Pinpoint the cell where the given text exists, returning its (X, Y) midpoint coordinate. 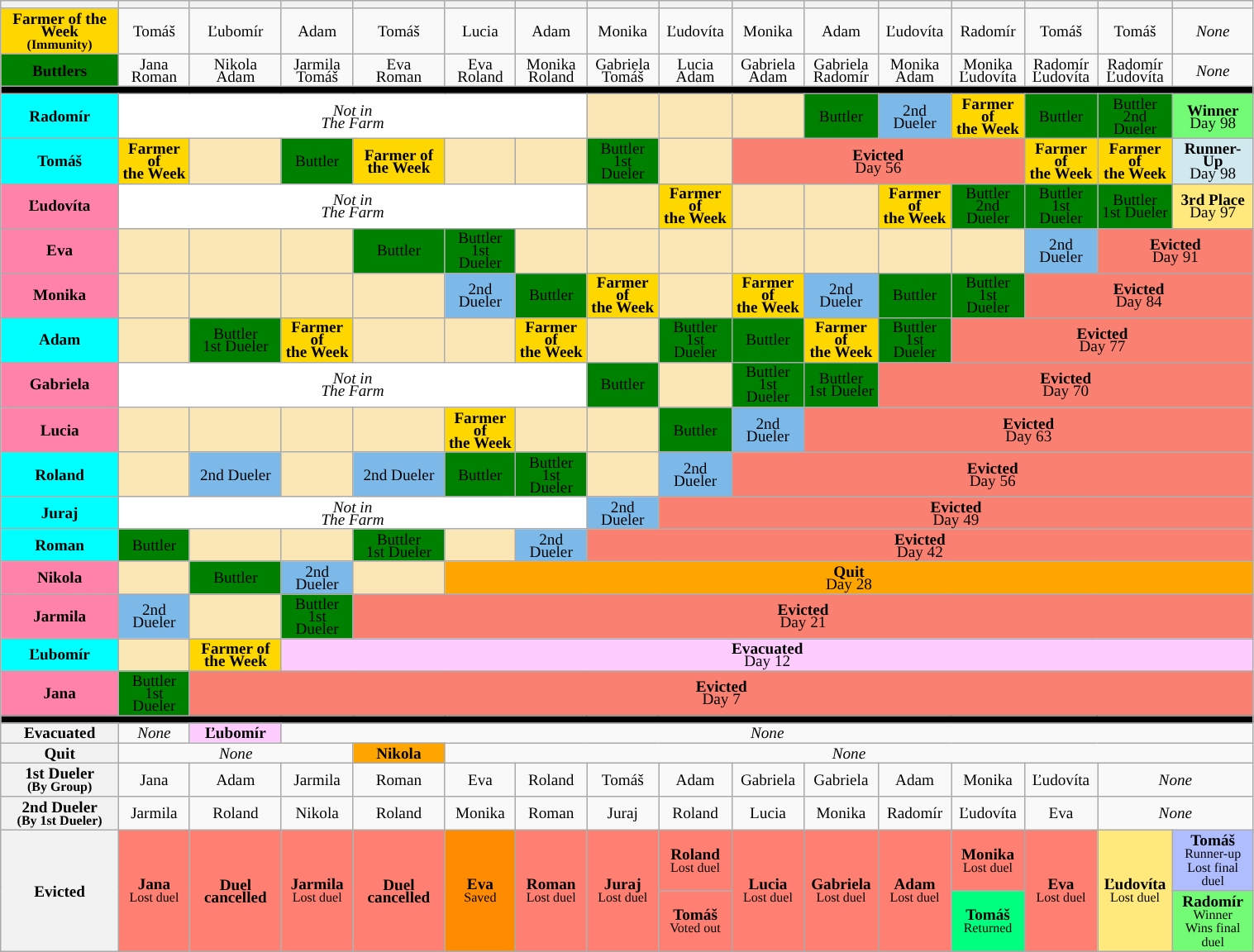
RadomírWinnerWins final duel (1213, 921)
Evicted Day 63 (1028, 430)
Evacuated (60, 733)
EvaLost duel (1061, 891)
Evacuated Day 12 (767, 654)
Runner-Up Day 98 (1213, 161)
Quit (60, 753)
Quit Day 28 (849, 577)
GabrielaTomáš (623, 69)
EvaRoland (480, 69)
TomášVoted out (695, 921)
MonikaLost duel (988, 860)
ĽudovítaLost duel (1136, 891)
RolandLost duel (695, 860)
Evicted Day 7 (721, 693)
JanaLost duel (154, 891)
EvaRoman (398, 69)
JurajLost duel (623, 891)
JarmilaTomáš (317, 69)
MonikaRoland (551, 69)
Evicted Day 70 (1066, 384)
2nd Dueler(By 1st Dueler) (60, 813)
Winner Day 98 (1213, 117)
GabrielaLost duel (842, 891)
RomanLost duel (551, 891)
TomášRunner-upLost final duel (1213, 860)
Evicted Day 91 (1175, 250)
NikolaAdam (235, 69)
GabrielaRadomír (842, 69)
TomášReturned (988, 921)
Evicted Day 21 (803, 616)
AdamLost duel (914, 891)
Evicted Day 42 (920, 545)
LuciaLost duel (767, 891)
Evicted Day 84 (1139, 295)
Buttlers (60, 69)
GabrielaAdam (767, 69)
MonikaAdam (914, 69)
EvaSaved (480, 891)
1st Dueler(By Group) (60, 780)
MonikaĽudovíta (988, 69)
LuciaAdam (695, 69)
3rd Place Day 97 (1213, 206)
JarmilaLost duel (317, 891)
Evicted Day 77 (1103, 340)
Farmer of the Week(Immunity) (60, 31)
Evicted (60, 891)
Evicted Day 49 (956, 512)
JanaRoman (154, 69)
